Identify which cell holds the provided text, then report its [x, y] central coordinate. 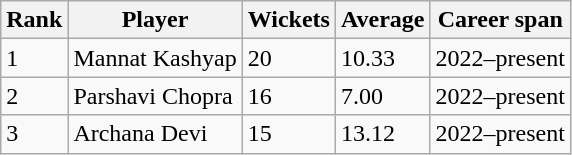
Average [382, 20]
16 [288, 96]
1 [34, 58]
Player [155, 20]
2 [34, 96]
Rank [34, 20]
7.00 [382, 96]
Archana Devi [155, 134]
15 [288, 134]
Parshavi Chopra [155, 96]
Mannat Kashyap [155, 58]
10.33 [382, 58]
Career span [500, 20]
13.12 [382, 134]
3 [34, 134]
Wickets [288, 20]
20 [288, 58]
